Search for the cell housing the specified text and yield its (X, Y) center coordinate. 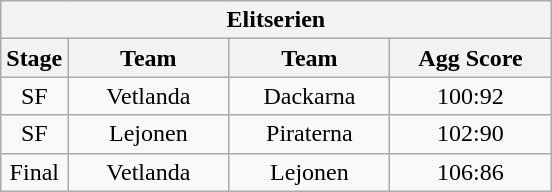
Final (34, 172)
Agg Score (470, 58)
Dackarna (310, 96)
Elitserien (276, 20)
Stage (34, 58)
102:90 (470, 134)
106:86 (470, 172)
100:92 (470, 96)
Piraterna (310, 134)
